Extract the (X, Y) coordinate from the center of the cell holding the provided text.  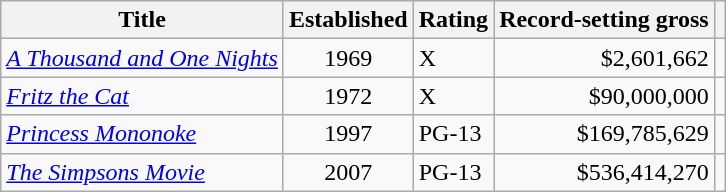
1972 (348, 96)
$536,414,270 (604, 172)
1969 (348, 58)
The Simpsons Movie (142, 172)
A Thousand and One Nights (142, 58)
$90,000,000 (604, 96)
Rating (453, 20)
1997 (348, 134)
$2,601,662 (604, 58)
Title (142, 20)
Princess Mononoke (142, 134)
Record-setting gross (604, 20)
Fritz the Cat (142, 96)
Established (348, 20)
$169,785,629 (604, 134)
2007 (348, 172)
